For the text-containing cell, return its midpoint in [X, Y] coordinate format. 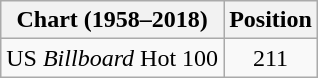
211 [271, 58]
Chart (1958–2018) [112, 20]
Position [271, 20]
US Billboard Hot 100 [112, 58]
